For the text-containing cell, return its midpoint in [X, Y] coordinate format. 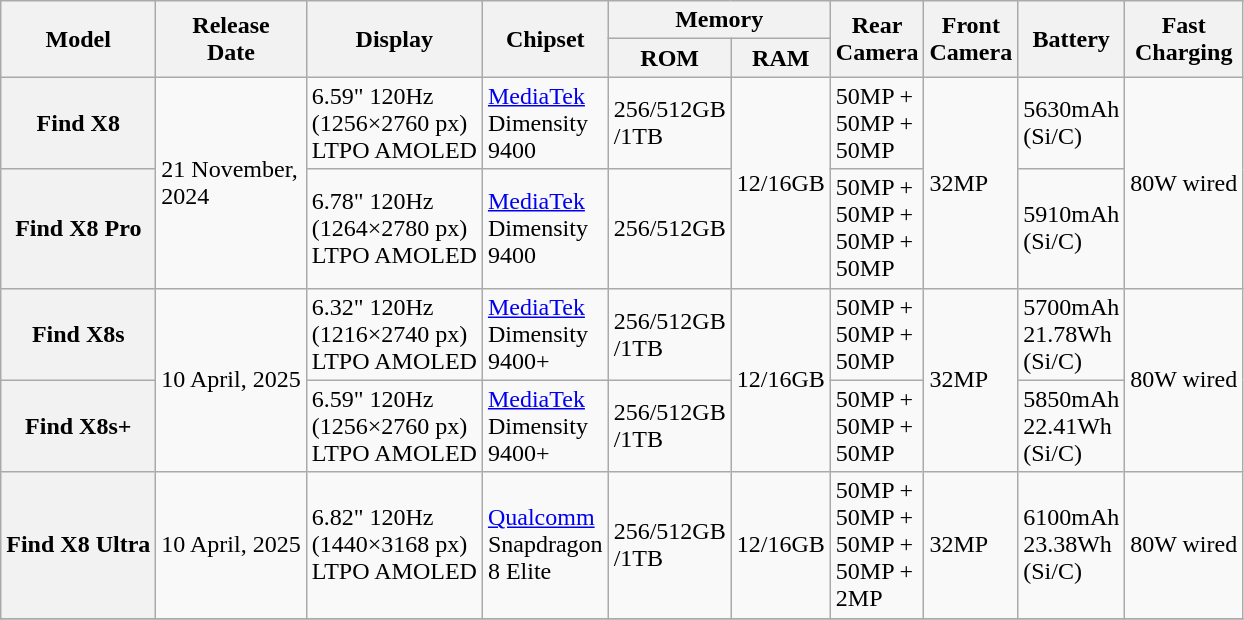
Qualcomm Snapdragon 8 Elite [545, 545]
6100mAh 23.38Wh (Si/C) [1072, 545]
50MP + 50MP + 50MP + 50MP + 2MP [877, 545]
RAM [780, 58]
Find X8s+ [78, 426]
5700mAh 21.78Wh (Si/C) [1072, 334]
Find X8 Ultra [78, 545]
Model [78, 39]
5850mAh 22.41Wh (Si/C) [1072, 426]
Rear Camera [877, 39]
Battery [1072, 39]
256/512GB [670, 228]
6.78" 120Hz (1264×2780 px) LTPO AMOLED [394, 228]
Memory [719, 20]
Chipset [545, 39]
Front Camera [971, 39]
50MP + 50MP + 50MP + 50MP [877, 228]
5630mAh (Si/C) [1072, 123]
Release Date [231, 39]
Find X8s [78, 334]
5910mAh (Si/C) [1072, 228]
Fast Charging [1184, 39]
ROM [670, 58]
Display [394, 39]
6.82" 120Hz (1440×3168 px) LTPO AMOLED [394, 545]
Find X8 [78, 123]
21 November, 2024 [231, 182]
Find X8 Pro [78, 228]
6.32" 120Hz (1216×2740 px) LTPO AMOLED [394, 334]
